Pinpoint the cell where the given text exists, returning its (x, y) midpoint coordinate. 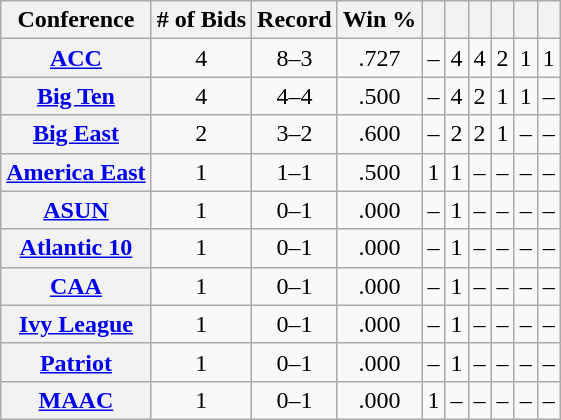
.727 (380, 58)
Big East (76, 134)
1–1 (295, 172)
MAAC (76, 400)
Big Ten (76, 96)
ASUN (76, 210)
Atlantic 10 (76, 248)
8–3 (295, 58)
4–4 (295, 96)
.600 (380, 134)
# of Bids (201, 20)
Win % (380, 20)
Record (295, 20)
Patriot (76, 362)
Conference (76, 20)
Ivy League (76, 324)
3–2 (295, 134)
CAA (76, 286)
ACC (76, 58)
America East (76, 172)
